For the text-containing cell, return its midpoint in (x, y) coordinate format. 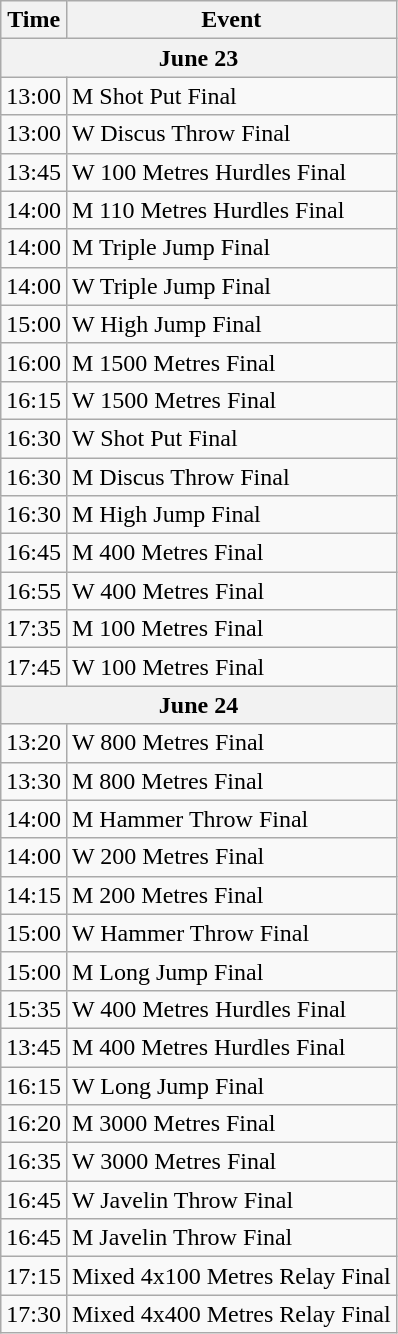
M 200 Metres Final (231, 895)
Time (34, 20)
M Shot Put Final (231, 96)
W 100 Metres Hurdles Final (231, 172)
M 1500 Metres Final (231, 362)
M 3000 Metres Final (231, 1124)
W 1500 Metres Final (231, 400)
M Hammer Throw Final (231, 819)
W 100 Metres Final (231, 667)
M Javelin Throw Final (231, 1238)
W Triple Jump Final (231, 286)
W Discus Throw Final (231, 134)
M 800 Metres Final (231, 781)
13:20 (34, 743)
13:30 (34, 781)
M Discus Throw Final (231, 477)
W High Jump Final (231, 324)
June 23 (198, 58)
M Long Jump Final (231, 971)
W Shot Put Final (231, 438)
16:55 (34, 591)
17:15 (34, 1276)
June 24 (198, 705)
W 800 Metres Final (231, 743)
Mixed 4x400 Metres Relay Final (231, 1314)
W 400 Metres Final (231, 591)
W Javelin Throw Final (231, 1200)
M 100 Metres Final (231, 629)
16:35 (34, 1162)
M 400 Metres Final (231, 553)
15:35 (34, 1009)
W 400 Metres Hurdles Final (231, 1009)
M 110 Metres Hurdles Final (231, 210)
W Long Jump Final (231, 1085)
W 200 Metres Final (231, 857)
W Hammer Throw Final (231, 933)
W 3000 Metres Final (231, 1162)
M High Jump Final (231, 515)
14:15 (34, 895)
16:00 (34, 362)
M Triple Jump Final (231, 248)
16:20 (34, 1124)
17:45 (34, 667)
17:35 (34, 629)
Mixed 4x100 Metres Relay Final (231, 1276)
17:30 (34, 1314)
M 400 Metres Hurdles Final (231, 1047)
Event (231, 20)
